Locate the cell with the specified text and output its [X, Y] center coordinate. 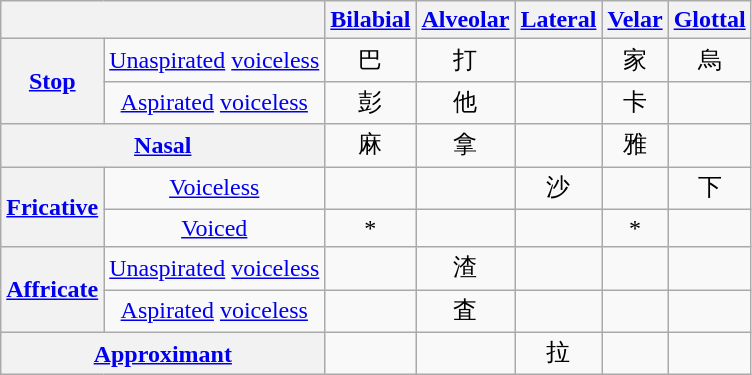
卡 [635, 102]
Voiceless [214, 188]
Nasal [163, 146]
Glottal [710, 20]
沙 [558, 188]
拿 [466, 146]
Bilabial [370, 20]
Fricative [52, 206]
Voiced [214, 228]
巴 [370, 60]
打 [466, 60]
下 [710, 188]
家 [635, 60]
拉 [558, 354]
Affricate [52, 290]
彭 [370, 102]
他 [466, 102]
Lateral [558, 20]
烏 [710, 60]
麻 [370, 146]
Velar [635, 20]
Alveolar [466, 20]
雅 [635, 146]
査 [466, 312]
渣 [466, 268]
Stop [52, 82]
Approximant [163, 354]
